Identify which cell holds the provided text, then report its (x, y) central coordinate. 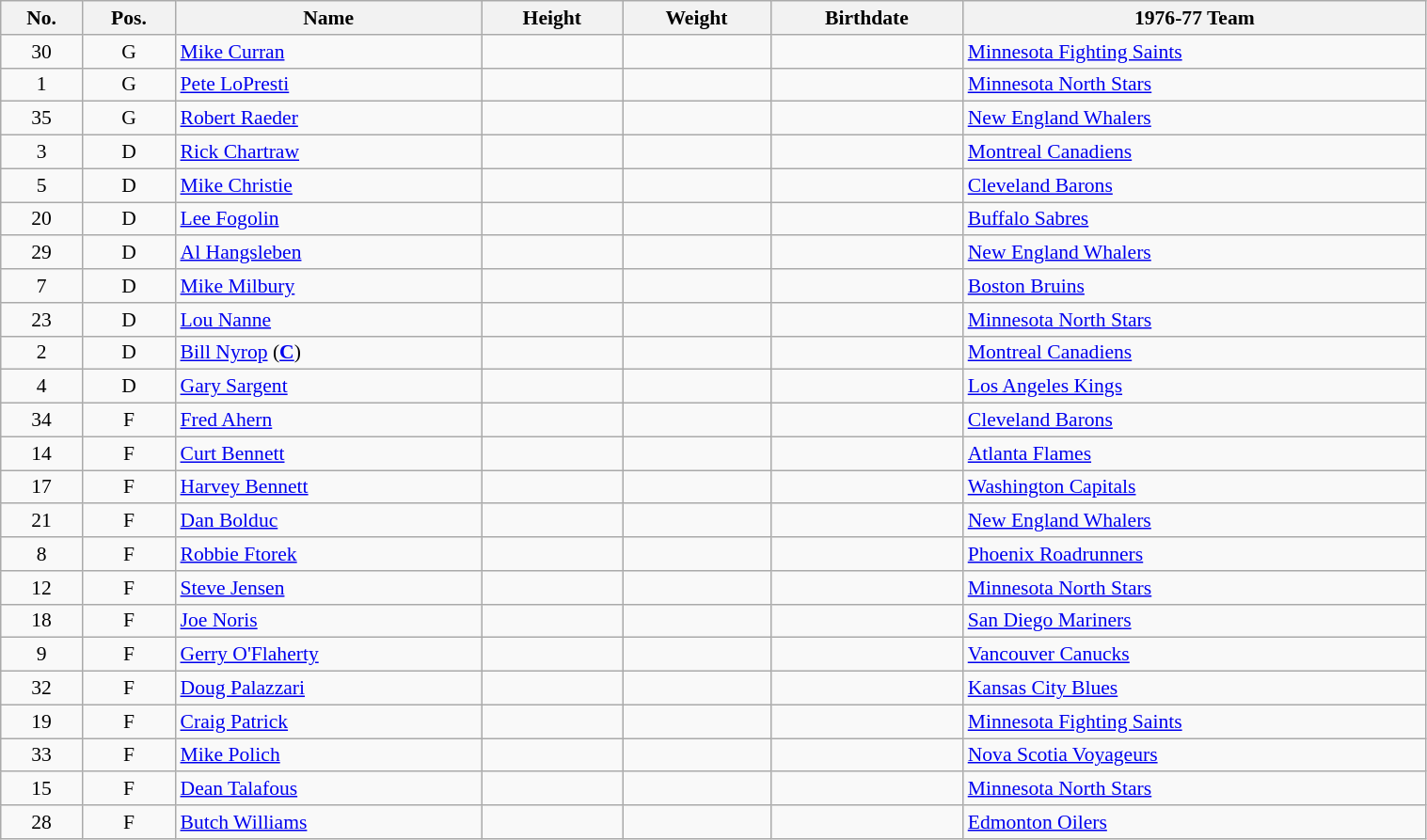
San Diego Mariners (1195, 621)
28 (41, 822)
Joe Noris (327, 621)
Vancouver Canucks (1195, 655)
Pos. (128, 18)
Lee Fogolin (327, 219)
12 (41, 588)
29 (41, 253)
15 (41, 789)
7 (41, 286)
3 (41, 152)
Mike Christie (327, 185)
23 (41, 320)
35 (41, 119)
Boston Bruins (1195, 286)
No. (41, 18)
Doug Palazzari (327, 689)
14 (41, 453)
8 (41, 554)
1 (41, 85)
Curt Bennett (327, 453)
Steve Jensen (327, 588)
33 (41, 755)
32 (41, 689)
Bill Nyrop (C) (327, 353)
Rick Chartraw (327, 152)
21 (41, 521)
Craig Patrick (327, 721)
Weight (696, 18)
2 (41, 353)
Buffalo Sabres (1195, 219)
Al Hangsleben (327, 253)
18 (41, 621)
Dan Bolduc (327, 521)
Pete LoPresti (327, 85)
Kansas City Blues (1195, 689)
Harvey Bennett (327, 487)
Atlanta Flames (1195, 453)
Butch Williams (327, 822)
20 (41, 219)
4 (41, 387)
Dean Talafous (327, 789)
Washington Capitals (1195, 487)
34 (41, 420)
Nova Scotia Voyageurs (1195, 755)
19 (41, 721)
5 (41, 185)
Mike Curran (327, 52)
Mike Polich (327, 755)
Lou Nanne (327, 320)
Robbie Ftorek (327, 554)
30 (41, 52)
1976-77 Team (1195, 18)
Gerry O'Flaherty (327, 655)
Birthdate (867, 18)
Mike Milbury (327, 286)
Phoenix Roadrunners (1195, 554)
Gary Sargent (327, 387)
Los Angeles Kings (1195, 387)
Edmonton Oilers (1195, 822)
Height (552, 18)
17 (41, 487)
Name (327, 18)
Robert Raeder (327, 119)
9 (41, 655)
Fred Ahern (327, 420)
